For the text-containing cell, return its midpoint in [X, Y] coordinate format. 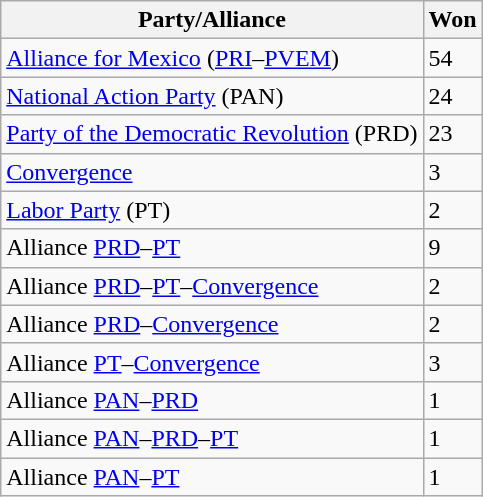
Alliance PT–Convergence [212, 362]
54 [452, 58]
Party/Alliance [212, 20]
Alliance PAN–PRD [212, 400]
Alliance PRD–PT–Convergence [212, 286]
Won [452, 20]
Party of the Democratic Revolution (PRD) [212, 134]
National Action Party (PAN) [212, 96]
Convergence [212, 172]
9 [452, 248]
Alliance PAN–PT [212, 477]
Alliance PRD–PT [212, 248]
24 [452, 96]
Alliance for Mexico (PRI–PVEM) [212, 58]
Labor Party (PT) [212, 210]
23 [452, 134]
Alliance PRD–Convergence [212, 324]
Alliance PAN–PRD–PT [212, 438]
